Find where the given text appears and provide that cell's center as (X, Y) coordinate. 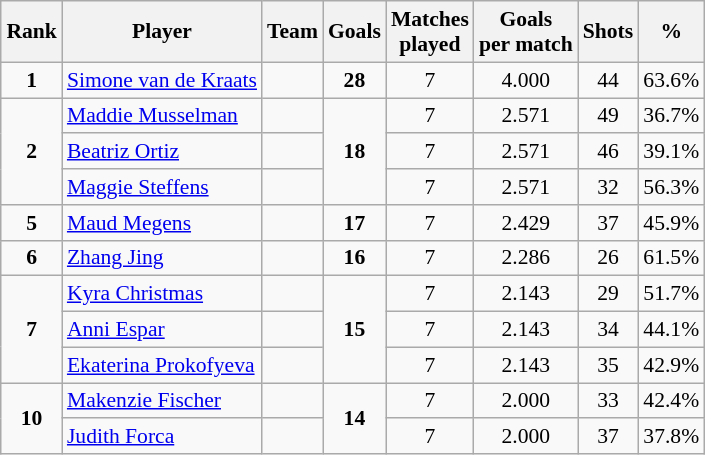
16 (354, 258)
Anni Espar (162, 330)
2.429 (526, 223)
35 (608, 365)
Player (162, 32)
56.3% (671, 187)
44.1% (671, 330)
28 (354, 80)
14 (354, 418)
51.7% (671, 294)
36.7% (671, 116)
26 (608, 258)
Simone van de Kraats (162, 80)
Makenzie Fischer (162, 401)
63.6% (671, 80)
33 (608, 401)
42.9% (671, 365)
2 (32, 152)
Team (292, 32)
Goals (354, 32)
29 (608, 294)
44 (608, 80)
49 (608, 116)
6 (32, 258)
34 (608, 330)
5 (32, 223)
42.4% (671, 401)
39.1% (671, 152)
Goalsper match (526, 32)
Rank (32, 32)
32 (608, 187)
4.000 (526, 80)
61.5% (671, 258)
1 (32, 80)
Maggie Steffens (162, 187)
2.286 (526, 258)
Judith Forca (162, 437)
18 (354, 152)
% (671, 32)
Beatriz Ortiz (162, 152)
17 (354, 223)
Zhang Jing (162, 258)
Ekaterina Prokofyeva (162, 365)
Maddie Musselman (162, 116)
Kyra Christmas (162, 294)
46 (608, 152)
Shots (608, 32)
Matchesplayed (430, 32)
15 (354, 330)
45.9% (671, 223)
10 (32, 418)
37.8% (671, 437)
Maud Megens (162, 223)
